For the text-containing cell, return its midpoint in [X, Y] coordinate format. 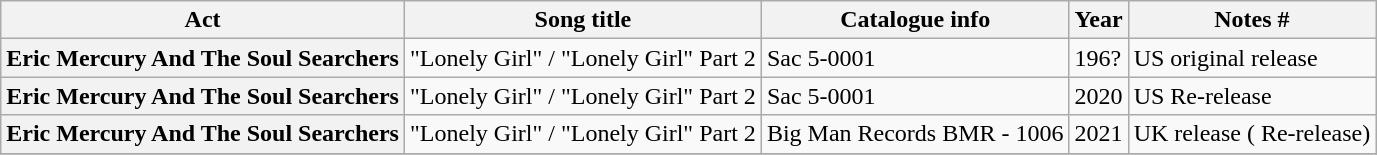
196? [1098, 58]
2021 [1098, 134]
Notes # [1252, 20]
Catalogue info [915, 20]
Song title [582, 20]
Big Man Records BMR - 1006 [915, 134]
Act [203, 20]
US original release [1252, 58]
Year [1098, 20]
UK release ( Re-release) [1252, 134]
US Re-release [1252, 96]
2020 [1098, 96]
